Return [x, y] of the center of cell containing provided text 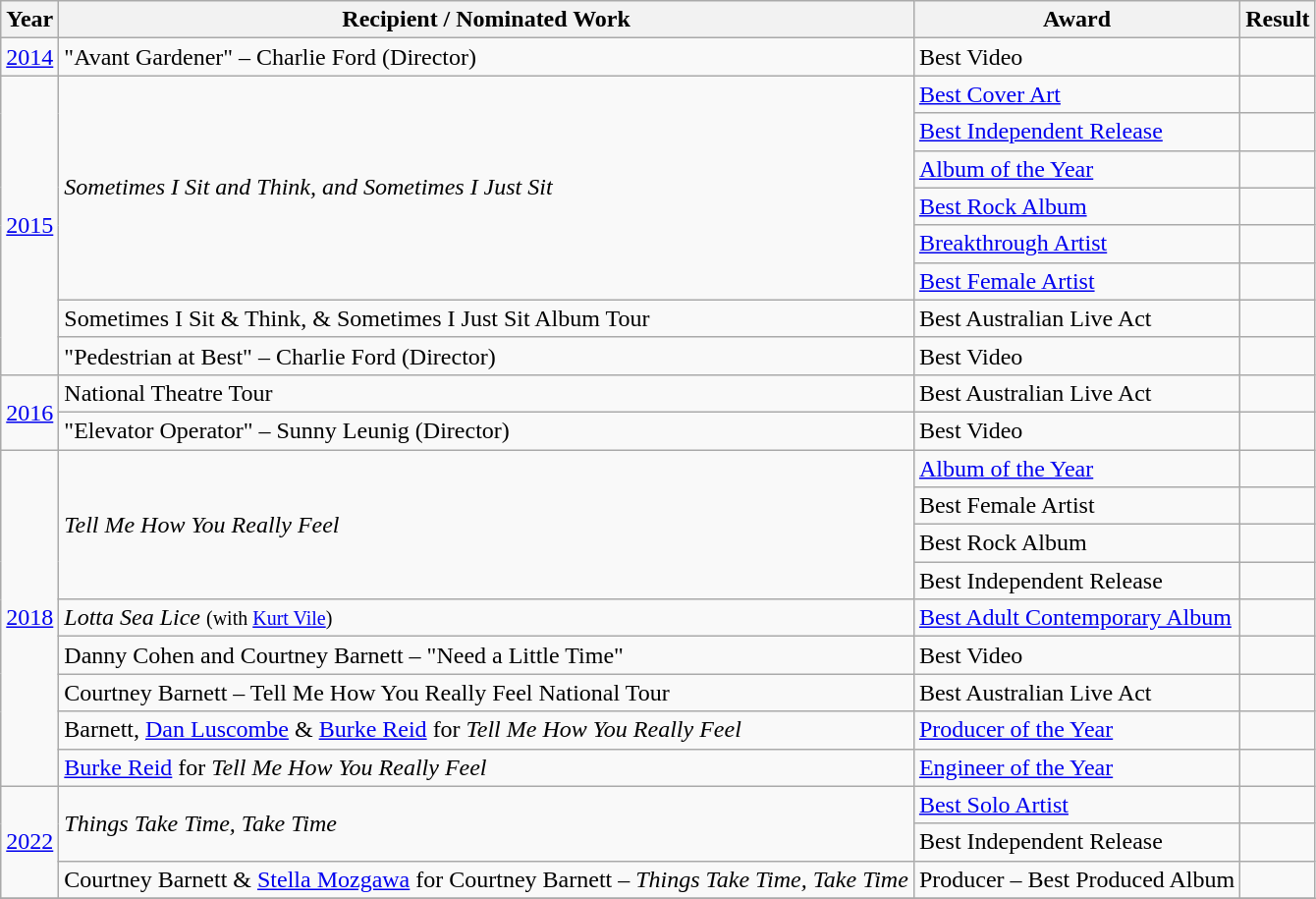
Things Take Time, Take Time [487, 823]
Burke Reid for Tell Me How You Really Feel [487, 767]
Lotta Sea Lice (with Kurt Vile) [487, 618]
Producer of the Year [1076, 730]
Recipient / Nominated Work [487, 20]
Barnett, Dan Luscombe & Burke Reid for Tell Me How You Really Feel [487, 730]
"Elevator Operator" – Sunny Leunig (Director) [487, 430]
"Avant Gardener" – Charlie Ford (Director) [487, 57]
Best Solo Artist [1076, 805]
Producer – Best Produced Album [1076, 879]
Sometimes I Sit and Think, and Sometimes I Just Sit [487, 188]
Courtney Barnett & Stella Mozgawa for Courtney Barnett – Things Take Time, Take Time [487, 879]
2015 [29, 225]
2014 [29, 57]
Danny Cohen and Courtney Barnett – "Need a Little Time" [487, 655]
Breakthrough Artist [1076, 244]
2018 [29, 619]
Tell Me How You Really Feel [487, 525]
2016 [29, 412]
Sometimes I Sit & Think, & Sometimes I Just Sit Album Tour [487, 318]
Courtney Barnett – Tell Me How You Really Feel National Tour [487, 693]
Best Cover Art [1076, 94]
"Pedestrian at Best" – Charlie Ford (Director) [487, 356]
Result [1278, 20]
Engineer of the Year [1076, 767]
National Theatre Tour [487, 393]
Year [29, 20]
Best Adult Contemporary Album [1076, 618]
2022 [29, 842]
Award [1076, 20]
